Search for the cell housing the specified text and yield its (x, y) center coordinate. 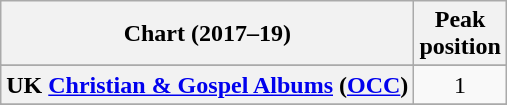
1 (460, 85)
Chart (2017–19) (208, 34)
Peakposition (460, 34)
UK Christian & Gospel Albums (OCC) (208, 85)
